Output the [x, y] coordinate of the center of the cell containing the given text.  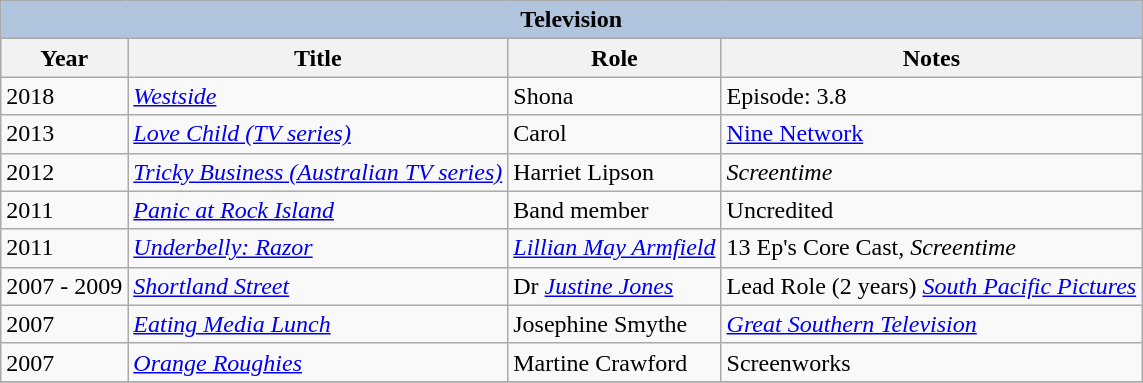
Lillian May Armfield [614, 248]
Carol [614, 134]
Television [572, 20]
Panic at Rock Island [318, 210]
Harriet Lipson [614, 172]
Eating Media Lunch [318, 324]
13 Ep's Core Cast, Screentime [932, 248]
Dr Justine Jones [614, 286]
2012 [64, 172]
Underbelly: Razor [318, 248]
Role [614, 58]
Tricky Business (Australian TV series) [318, 172]
Love Child (TV series) [318, 134]
Title [318, 58]
2018 [64, 96]
Martine Crawford [614, 362]
Great Southern Television [932, 324]
Shortland Street [318, 286]
Uncredited [932, 210]
Screentime [932, 172]
Year [64, 58]
Notes [932, 58]
Westside [318, 96]
Josephine Smythe [614, 324]
Nine Network [932, 134]
2007 - 2009 [64, 286]
Episode: 3.8 [932, 96]
Screenworks [932, 362]
2013 [64, 134]
Shona [614, 96]
Band member [614, 210]
Lead Role (2 years) South Pacific Pictures [932, 286]
Orange Roughies [318, 362]
